Find where the given text appears and provide that cell's center as [x, y] coordinate. 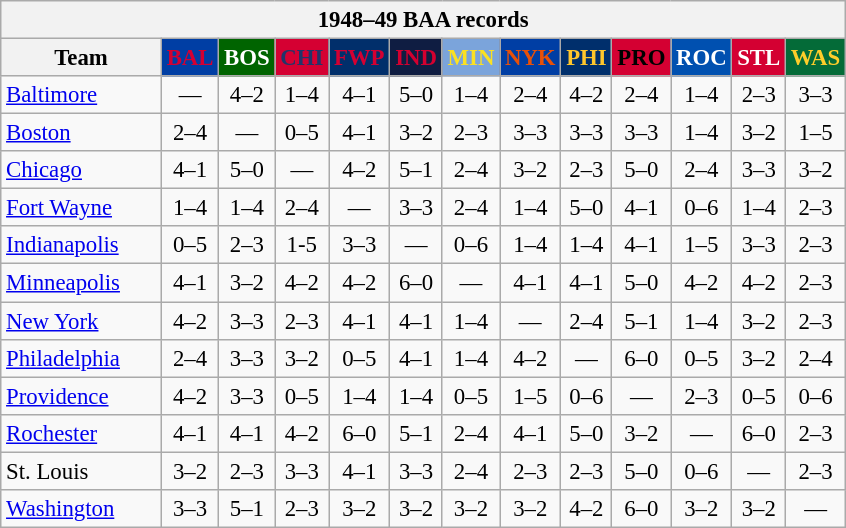
New York [82, 321]
Team [82, 58]
IND [416, 58]
CHI [302, 58]
Minneapolis [82, 283]
Washington [82, 509]
NYK [530, 58]
Providence [82, 396]
PRO [642, 58]
Philadelphia [82, 358]
BAL [190, 58]
Rochester [82, 433]
Boston [82, 133]
Fort Wayne [82, 208]
BOS [247, 58]
1948–49 BAA records [424, 20]
MIN [470, 58]
FWP [360, 58]
ROC [702, 58]
Chicago [82, 170]
PHI [586, 58]
Indianapolis [82, 245]
STL [759, 58]
St. Louis [82, 471]
1-5 [302, 245]
Baltimore [82, 95]
WAS [816, 58]
